Return (X, Y) of the center of cell containing provided text 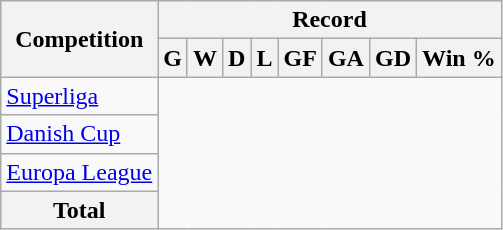
W (204, 58)
G (173, 58)
GD (392, 58)
Competition (80, 39)
GA (346, 58)
Total (80, 210)
Superliga (80, 96)
Europa League (80, 172)
D (237, 58)
Danish Cup (80, 134)
Record (330, 20)
L (264, 58)
Win % (460, 58)
GF (300, 58)
